Locate the cell with the specified text and output its (x, y) center coordinate. 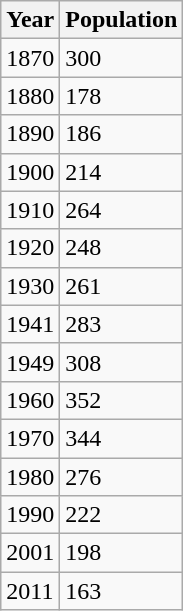
248 (122, 248)
222 (122, 515)
1890 (30, 134)
1910 (30, 210)
261 (122, 286)
308 (122, 362)
1880 (30, 96)
1930 (30, 286)
352 (122, 400)
186 (122, 134)
264 (122, 210)
2011 (30, 591)
1941 (30, 324)
2001 (30, 553)
214 (122, 172)
1980 (30, 477)
344 (122, 438)
1990 (30, 515)
178 (122, 96)
1970 (30, 438)
300 (122, 58)
Population (122, 20)
1949 (30, 362)
1960 (30, 400)
283 (122, 324)
163 (122, 591)
1920 (30, 248)
Year (30, 20)
276 (122, 477)
198 (122, 553)
1870 (30, 58)
1900 (30, 172)
